Detect which cell encompasses the target text, then output its (X, Y) center coordinate. 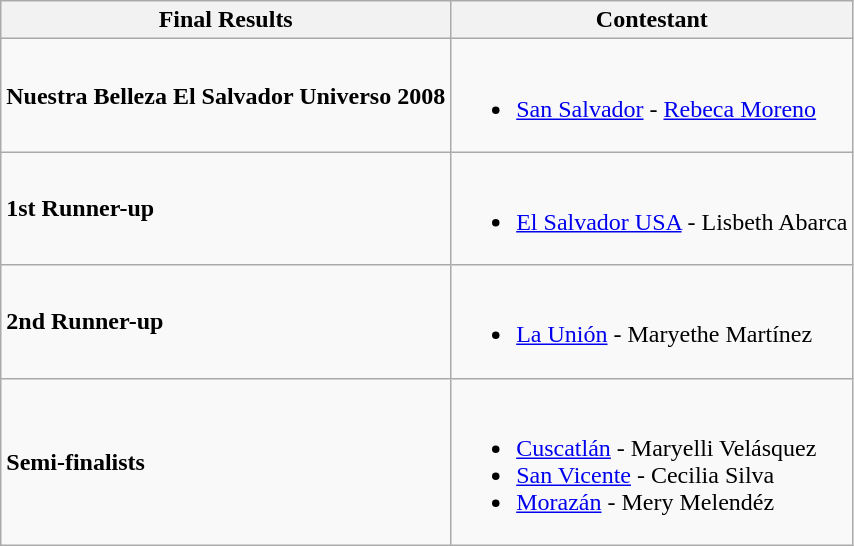
San Salvador - Rebeca Moreno (652, 96)
Cuscatlán - Maryelli VelásquezSan Vicente - Cecilia SilvaMorazán - Mery Melendéz (652, 462)
2nd Runner-up (226, 322)
La Unión - Maryethe Martínez (652, 322)
Semi-finalists (226, 462)
Nuestra Belleza El Salvador Universo 2008 (226, 96)
El Salvador USA - Lisbeth Abarca (652, 208)
Contestant (652, 20)
Final Results (226, 20)
1st Runner-up (226, 208)
